Search for the cell housing the specified text and yield its (X, Y) center coordinate. 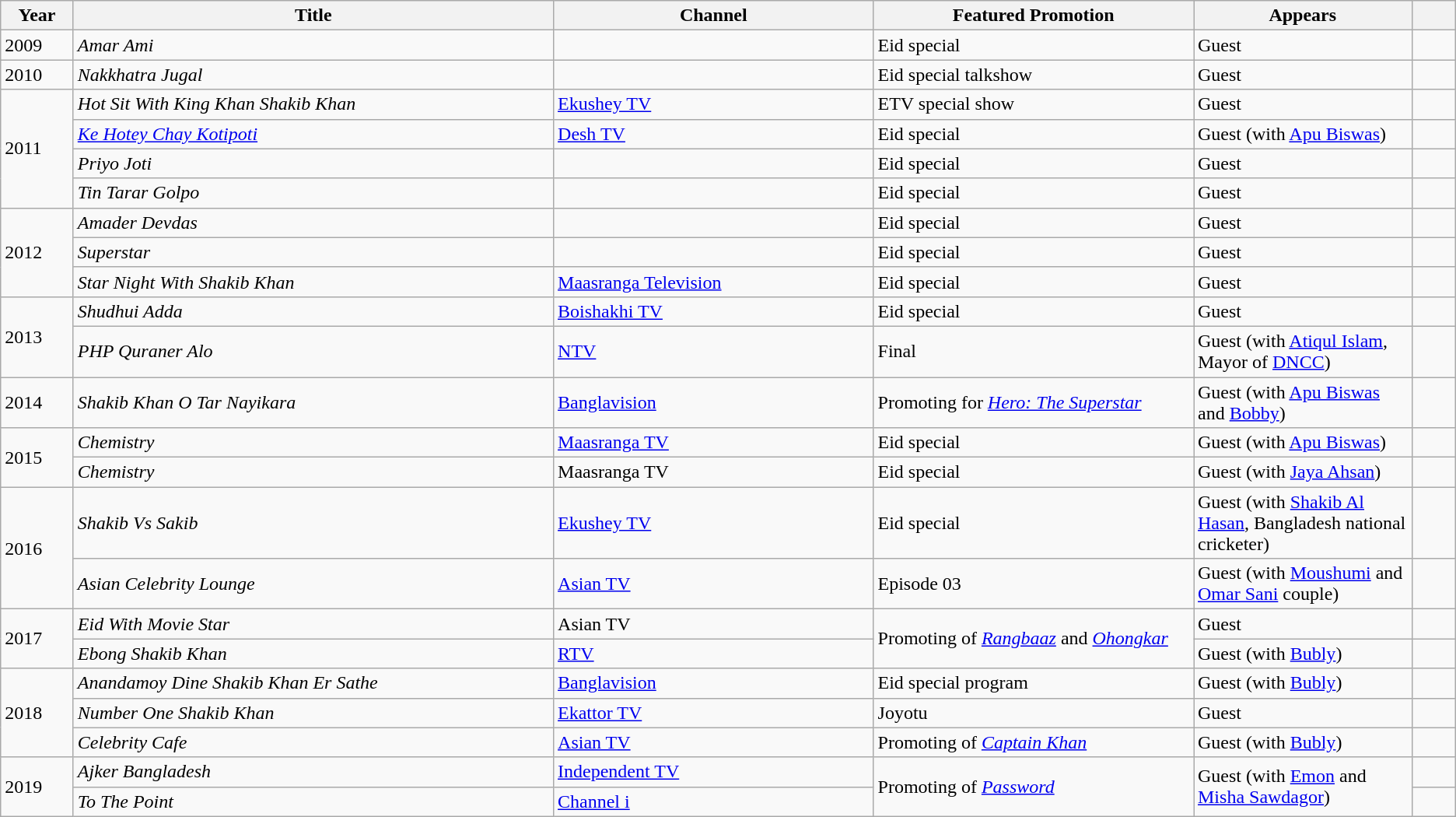
Guest (with Apu Biswas and Bobby) (1302, 401)
Number One Shakib Khan (313, 713)
Promoting for Hero: The Superstar (1033, 401)
2017 (37, 639)
Priyo Joti (313, 163)
Ebong Shakib Khan (313, 654)
2011 (37, 149)
Guest (with Jaya Ahsan) (1302, 472)
Ekattor TV (714, 713)
Episode 03 (1033, 584)
NTV (714, 352)
2012 (37, 252)
Amar Ami (313, 45)
Star Night With Shakib Khan (313, 282)
2010 (37, 75)
Tin Tarar Golpo (313, 193)
Promoting of Captain Khan (1033, 742)
Guest (with Emon and Misha Sawdagor) (1302, 787)
Joyotu (1033, 713)
Shudhui Adda (313, 311)
Appears (1302, 16)
Amader Devdas (313, 223)
2014 (37, 401)
Independent TV (714, 772)
2009 (37, 45)
Shakib Khan O Tar Nayikara (313, 401)
Eid special talkshow (1033, 75)
Eid With Movie Star (313, 624)
Hot Sit With King Khan Shakib Khan (313, 104)
Final (1033, 352)
Nakkhatra Jugal (313, 75)
Guest (with Moushumi and Omar Sani couple) (1302, 584)
Asian Celebrity Lounge (313, 584)
Ke Hotey Chay Kotipoti (313, 134)
Featured Promotion (1033, 16)
Ajker Bangladesh (313, 772)
Channel (714, 16)
Guest (with Atiqul Islam, Mayor of DNCC) (1302, 352)
Promoting of Password (1033, 787)
2013 (37, 336)
Channel i (714, 801)
Promoting of Rangbaaz and Ohongkar (1033, 639)
Maasranga Television (714, 282)
Superstar (313, 252)
PHP Quraner Alo (313, 352)
Eid special program (1033, 683)
Shakib Vs Sakib (313, 523)
Boishakhi TV (714, 311)
Celebrity Cafe (313, 742)
2015 (37, 458)
To The Point (313, 801)
Guest (with Shakib Al Hasan, Bangladesh national cricketer) (1302, 523)
2018 (37, 713)
2019 (37, 787)
Title (313, 16)
Desh TV (714, 134)
RTV (714, 654)
ETV special show (1033, 104)
Anandamoy Dine Shakib Khan Er Sathe (313, 683)
2016 (37, 548)
Year (37, 16)
